From the cell containing the given text, extract its center point as [x, y] coordinate. 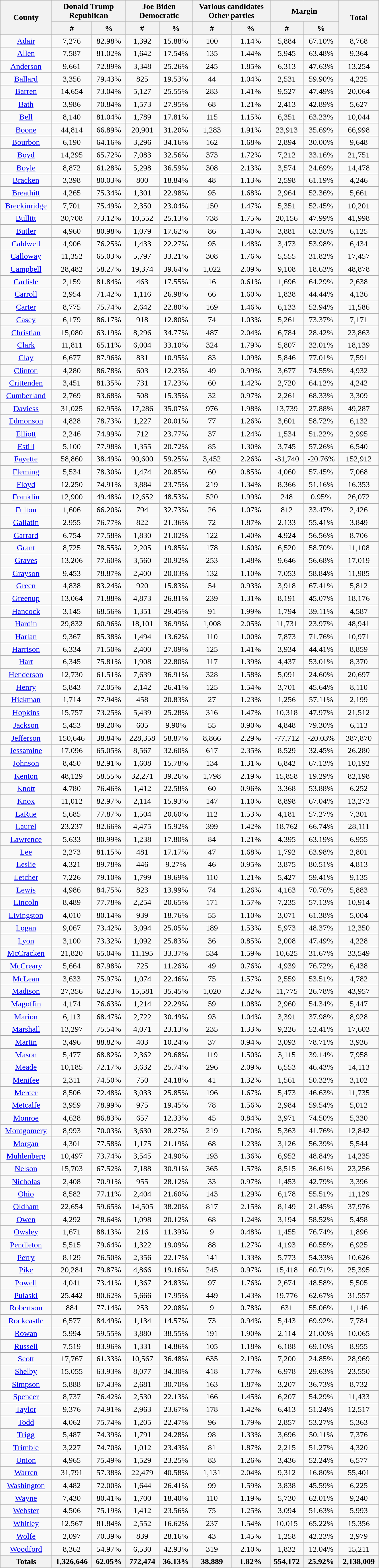
47.63% [321, 66]
80.41% [109, 1498]
939 [142, 915]
3,545 [142, 1156]
12.04% [321, 1549]
Metcalfe [26, 1105]
62.95% [109, 408]
Floyd [26, 484]
5,627 [359, 104]
58.27% [109, 269]
5,846 [287, 358]
64.29% [321, 282]
53.98% [321, 244]
15.88% [176, 41]
51.27% [321, 1447]
8,993 [72, 1131]
59 [212, 1004]
Fleming [26, 472]
817 [212, 1207]
12,900 [72, 497]
8,362 [72, 1549]
29.63% [321, 1371]
712 [142, 434]
4,866 [142, 1270]
50.11% [321, 1435]
75.54% [109, 1029]
11,586 [359, 307]
122 [212, 535]
135 [212, 54]
17,096 [72, 750]
2.15% [251, 1207]
4,986 [72, 890]
1,830 [142, 535]
75.81% [109, 662]
9,108 [287, 269]
7,958 [359, 1055]
Henry [26, 687]
57.38% [109, 1473]
2,894 [287, 142]
2.32% [251, 991]
48,878 [359, 269]
Christian [26, 332]
1.82% [251, 1561]
88.82% [109, 1042]
822 [142, 522]
8,140 [72, 117]
11.26% [176, 966]
Clinton [26, 371]
77.94% [109, 700]
52.24% [321, 1460]
248 [287, 497]
Various candidatesOther parties [231, 11]
Scott [26, 1359]
8,582 [72, 1194]
3,936 [359, 1042]
Magoffin [26, 1004]
13.62% [176, 637]
5,261 [287, 320]
2,311 [72, 1080]
14,113 [359, 1067]
1,355 [142, 446]
78.99% [109, 1105]
812 [287, 510]
3,633 [72, 978]
6,252 [359, 789]
56.68% [321, 560]
68.47% [109, 1017]
33,549 [359, 953]
20,697 [359, 674]
5,888 [72, 1384]
1,227 [142, 421]
17.81% [176, 117]
30,708 [72, 218]
18,176 [359, 599]
25,442 [72, 1295]
81.15% [109, 852]
1,671 [72, 1232]
8,928 [359, 1017]
8,529 [287, 750]
9,226 [287, 1029]
65.22% [321, 1523]
23.13% [176, 1029]
37.98% [321, 1017]
89.20% [109, 725]
3,102 [359, 1080]
73 [212, 1321]
65.04% [109, 953]
1,079 [142, 231]
74.70% [109, 1447]
Bracken [26, 180]
Harrison [26, 649]
22.29% [176, 1004]
8,768 [359, 41]
3,875 [287, 865]
2,350 [142, 206]
10,318 [287, 712]
31,557 [359, 1295]
4,193 [287, 1245]
117 [212, 662]
54.29% [321, 1397]
Laurel [26, 827]
3,093 [287, 1042]
Adair [26, 41]
72 [212, 522]
62.23% [109, 991]
Estill [26, 446]
5,100 [72, 446]
48,129 [72, 776]
487 [212, 332]
25.55% [176, 92]
67.10% [321, 41]
4,060 [287, 472]
Casey [26, 320]
8,725 [72, 548]
100 [212, 41]
Warren [26, 1473]
4,437 [287, 662]
28.27% [176, 1131]
83.24% [109, 586]
48.37% [321, 928]
14,295 [72, 155]
1.58% [251, 674]
14,478 [359, 167]
31.82% [321, 256]
800 [142, 180]
78.64% [109, 1219]
17,019 [359, 560]
725 [142, 966]
5,730 [287, 1498]
0.99% [251, 371]
30.49% [176, 1017]
-77,712 [287, 738]
12,517 [359, 1410]
74.55% [321, 371]
Greenup [26, 599]
5,534 [72, 472]
4,320 [359, 1447]
Lincoln [26, 903]
2,642 [142, 307]
15.92% [176, 827]
Crittenden [26, 383]
59.41% [321, 877]
21.00% [321, 1333]
19.16% [176, 1270]
71.88% [109, 599]
5,487 [72, 1435]
8,898 [287, 801]
80.14% [109, 915]
13,297 [72, 1029]
57.11% [321, 700]
Russell [26, 1346]
76.74% [321, 1232]
73.32% [109, 940]
7,200 [287, 1359]
13.99% [176, 890]
6,132 [359, 421]
84.75% [109, 890]
54 [212, 586]
10,044 [359, 117]
43 [212, 1536]
2,963 [142, 1410]
Hopkins [26, 712]
1.34% [251, 484]
56.56% [321, 535]
2,097 [72, 1536]
16 [212, 282]
27 [212, 700]
57.27% [321, 814]
79.87% [109, 1270]
76.25% [109, 244]
Taylor [26, 1410]
18.40% [176, 1498]
57.26% [321, 446]
99 [212, 1485]
Jackson [26, 725]
25.13% [176, 218]
918 [142, 320]
9,646 [287, 560]
Trigg [26, 1435]
68.33% [321, 396]
52.41% [321, 1029]
2,426 [359, 510]
11,433 [359, 1397]
58.70% [321, 548]
2,362 [142, 1055]
22.13% [176, 1397]
2,408 [72, 1181]
7,639 [142, 674]
53.01% [321, 662]
61.51% [109, 674]
5,993 [359, 1511]
1.27% [251, 1245]
9,661 [72, 66]
772,474 [142, 1561]
3,115 [287, 1055]
5,973 [287, 928]
1,608 [142, 763]
8,489 [72, 903]
63.98% [321, 852]
26.81% [176, 599]
72.48% [109, 1093]
3,986 [72, 104]
33.16% [321, 155]
81 [212, 1447]
6,952 [287, 1156]
14.57% [176, 1321]
132 [212, 573]
78.30% [109, 472]
Knox [26, 801]
6,434 [359, 244]
49.48% [109, 497]
15,858 [287, 776]
Fayette [26, 459]
55.41% [321, 522]
1.08% [251, 1004]
839 [142, 1536]
29.45% [176, 611]
78 [212, 1105]
39.26% [176, 776]
Logan [26, 928]
54.34% [321, 1004]
23.75% [176, 484]
47.97% [321, 712]
22.58% [176, 789]
Hancock [26, 611]
1,008 [212, 624]
12,652 [142, 497]
62.67% [321, 1295]
3,071 [287, 915]
3,145 [72, 611]
3,033 [142, 1093]
Jessamine [26, 750]
5,351 [287, 206]
61.19% [321, 180]
73.74% [109, 1156]
Donald TrumpRepublican [89, 11]
73.12% [109, 218]
46 [212, 865]
17.55% [176, 282]
79.30% [321, 725]
189 [212, 928]
449 [212, 1295]
3,918 [287, 586]
25,395 [359, 1270]
4,628 [72, 1118]
-31,740 [287, 459]
80.62% [109, 1295]
72.17% [109, 1067]
328 [212, 674]
23.56% [176, 1511]
296 [212, 1067]
Mercer [26, 1093]
2,995 [359, 434]
59.90% [321, 79]
5,994 [72, 1333]
955 [142, 1181]
2,356 [142, 1257]
38,889 [212, 1561]
17.17% [176, 852]
4,965 [72, 1460]
1,896 [359, 1232]
324 [212, 345]
68.82% [109, 1055]
6,784 [287, 332]
8,567 [142, 750]
51.16% [321, 484]
50.32% [321, 1080]
1.18% [251, 1346]
3,745 [287, 446]
169 [212, 307]
5,883 [359, 890]
1,146 [359, 1308]
Campbell [26, 269]
66.89% [109, 130]
6,351 [287, 117]
1,098 [142, 1219]
55.06% [321, 1308]
4,475 [142, 827]
196 [212, 1093]
58.87% [176, 738]
Wolfe [26, 1536]
631 [287, 1308]
1.39% [251, 662]
1,283 [212, 130]
1,561 [287, 1080]
4,932 [359, 371]
97 [212, 1283]
1.50% [251, 1055]
10,971 [359, 637]
9,648 [359, 142]
28,969 [359, 1359]
3,880 [142, 1333]
46.63% [321, 1093]
920 [142, 586]
14,654 [72, 92]
19.45% [176, 1105]
1,453 [287, 1181]
3,356 [72, 79]
87.98% [109, 966]
51.24% [321, 1410]
65.11% [109, 345]
34.77% [176, 332]
831 [142, 358]
Spencer [26, 1397]
Grayson [26, 573]
17.23% [176, 383]
1,020 [212, 991]
8,366 [287, 484]
399 [212, 827]
63.93% [109, 1371]
24.83% [176, 1283]
Oldham [26, 1207]
3,207 [287, 1384]
78.71% [321, 1042]
4,924 [287, 535]
2,638 [359, 282]
6,438 [359, 966]
105 [212, 1346]
4,482 [72, 1485]
23.25% [176, 1460]
Daviess [26, 408]
Henderson [26, 674]
1.98% [251, 408]
2,964 [287, 193]
21,512 [359, 712]
4,395 [287, 839]
12,250 [72, 484]
319 [212, 1549]
3,452 [212, 459]
3,701 [287, 687]
73.25% [109, 712]
6,925 [359, 1245]
8,370 [359, 662]
1,301 [142, 193]
17,457 [359, 256]
88 [212, 1245]
63.23% [321, 117]
22.17% [176, 1257]
82.66% [109, 827]
69.92% [321, 1321]
1,700 [142, 1498]
59.65% [109, 1207]
141 [212, 1257]
12,350 [359, 928]
23.04% [176, 206]
30.91% [176, 1169]
12,842 [359, 1131]
Martin [26, 1042]
2,598 [287, 180]
9,364 [359, 54]
29.68% [176, 1055]
2,133 [287, 522]
19.53% [176, 79]
5,453 [72, 725]
20,901 [142, 130]
31.20% [176, 130]
112 [212, 814]
1.56% [251, 1105]
52.94% [321, 307]
7,053 [287, 573]
71.42% [109, 294]
Graves [26, 560]
463 [142, 282]
3,696 [287, 1435]
147 [212, 801]
65.03% [109, 256]
152,912 [359, 459]
34.16% [176, 142]
33.47% [321, 510]
1,256 [287, 700]
1.03% [251, 320]
5,843 [72, 687]
38.49% [109, 459]
Bell [26, 117]
Hardin [26, 624]
15.35% [176, 396]
52.36% [321, 193]
21.19% [176, 1143]
4,163 [287, 890]
0.76% [251, 966]
Shelby [26, 1371]
316 [212, 712]
Lee [26, 852]
Wayne [26, 1498]
554,172 [287, 1561]
59.25% [176, 459]
11,108 [359, 548]
3,436 [287, 1460]
76.50% [109, 1257]
1,022 [212, 269]
1,322 [142, 1245]
Woodford [26, 1549]
11,735 [359, 1093]
77.98% [109, 446]
Washington [26, 1485]
1,794 [287, 611]
Marion [26, 1017]
82.98% [109, 41]
2,955 [72, 522]
Ohio [26, 1194]
2,984 [287, 1105]
20.85% [176, 472]
98 [212, 1435]
64.16% [109, 142]
8,732 [359, 1384]
17.95% [176, 1295]
823 [142, 890]
1,012 [142, 1447]
11,012 [72, 801]
Livingston [26, 915]
458 [142, 700]
9,135 [359, 877]
55.51% [321, 1194]
403 [142, 1042]
78.55% [109, 548]
143 [212, 1194]
7,235 [287, 903]
20.60% [176, 814]
32.01% [321, 345]
32 [212, 396]
6,004 [142, 345]
216 [142, 1232]
26.78% [321, 991]
5,544 [359, 1143]
28.16% [176, 1536]
61.33% [109, 1359]
Carter [26, 307]
77.01% [321, 358]
21,751 [359, 155]
60.71% [321, 1270]
Totals [26, 1561]
4,265 [72, 193]
4,780 [72, 789]
84 [212, 839]
1,504 [142, 814]
51.63% [321, 1511]
387,870 [359, 738]
63.48% [321, 54]
Allen [26, 54]
5,439 [142, 712]
LaRue [26, 814]
41.76% [321, 1131]
3,348 [142, 66]
1,606 [72, 510]
25.92% [321, 1561]
6,677 [72, 358]
83.96% [109, 1346]
76.46% [109, 789]
365 [212, 1169]
6,133 [287, 307]
1.75% [251, 218]
Bullitt [26, 218]
76.77% [109, 522]
25.28% [176, 712]
5,091 [287, 674]
37,976 [359, 1207]
239 [212, 599]
28.12% [176, 1181]
15.78% [176, 763]
6,179 [72, 320]
5,447 [359, 1004]
14,505 [142, 1207]
3,309 [359, 396]
2,159 [72, 282]
31.67% [321, 953]
8,129 [72, 1257]
4,228 [359, 940]
2,273 [72, 852]
2,722 [142, 1017]
84.49% [109, 1321]
976 [212, 408]
4,587 [359, 611]
36.59% [176, 167]
58.55% [109, 776]
70.03% [109, 1131]
0.96% [251, 789]
21.36% [176, 522]
31,025 [72, 408]
6,207 [287, 1397]
15,757 [72, 712]
8,149 [287, 1207]
88.13% [109, 1232]
26,280 [359, 750]
2,857 [287, 1422]
19.85% [176, 548]
27.95% [176, 104]
3,194 [287, 1219]
12.33% [176, 1118]
28,482 [72, 269]
15,080 [72, 332]
5,127 [142, 92]
24.18% [176, 1080]
45.07% [321, 599]
3,971 [287, 1118]
373 [212, 155]
23,863 [359, 332]
5,685 [72, 814]
80.03% [109, 180]
19.29% [321, 776]
4,225 [359, 79]
81.02% [109, 54]
23,256 [359, 1169]
Monroe [26, 1118]
Webster [26, 1511]
McCracken [26, 953]
15,211 [359, 1549]
6,978 [287, 1371]
3,849 [359, 522]
61.28% [109, 167]
43,957 [359, 991]
Carlisle [26, 282]
3,838 [287, 1485]
67.43% [109, 1384]
21,820 [72, 953]
657 [142, 1118]
3,934 [287, 649]
2.29% [251, 738]
23,550 [359, 1371]
Boone [26, 130]
9,453 [72, 573]
9,527 [287, 92]
32.45% [321, 750]
16.62% [176, 1523]
520 [212, 497]
1,798 [212, 776]
18,101 [142, 624]
42.79% [321, 1181]
96 [212, 1422]
75.34% [109, 193]
3,677 [287, 371]
1,074 [142, 978]
5,661 [359, 193]
3,473 [287, 244]
4,041 [72, 1283]
7,188 [142, 1169]
12.23% [176, 371]
33.37% [176, 953]
Lawrence [26, 839]
6,313 [287, 66]
7,171 [359, 320]
32.56% [176, 155]
86 [212, 231]
38.84% [109, 738]
Mason [26, 1055]
635 [212, 1359]
67.52% [109, 1169]
18,762 [287, 827]
66 [212, 294]
4,848 [287, 725]
163 [212, 1384]
58,860 [72, 459]
70.84% [109, 104]
80.51% [321, 865]
Rockcastle [26, 1321]
75.19% [109, 1511]
20.03% [176, 573]
24.28% [176, 1435]
1,474 [142, 472]
9,240 [359, 1498]
193 [212, 1156]
32.60% [176, 750]
47.99% [321, 218]
-20.76% [321, 459]
Bath [26, 104]
66.74% [321, 827]
13,064 [72, 599]
2,720 [287, 383]
10,192 [359, 763]
81.04% [109, 117]
8,775 [72, 307]
4,246 [359, 180]
2.13% [251, 167]
11,731 [287, 624]
1,696 [287, 282]
39.11% [321, 611]
2,246 [72, 434]
34.30% [176, 1371]
1.70% [251, 1131]
Pulaski [26, 1295]
10,625 [287, 953]
6,413 [287, 1410]
2,559 [287, 978]
79.43% [109, 79]
10,626 [359, 1257]
27,356 [72, 991]
49,287 [359, 408]
18.63% [321, 269]
Boyd [26, 155]
8,859 [359, 649]
21.60% [176, 1194]
77.87% [109, 814]
McLean [26, 978]
5,555 [287, 256]
3,884 [142, 484]
191 [212, 1333]
23,913 [287, 130]
25.05% [176, 928]
5,515 [72, 1245]
5,427 [287, 877]
Elliott [26, 434]
36.48% [176, 1359]
39.64% [176, 269]
10.95% [176, 358]
89.78% [109, 865]
150 [212, 206]
1.36% [251, 1156]
Franklin [26, 497]
4,906 [72, 244]
0.93% [251, 586]
23.77% [176, 434]
Edmonson [26, 421]
17.62% [176, 231]
1,792 [287, 852]
6,345 [72, 662]
0.84% [251, 1118]
5,664 [72, 966]
9,067 [72, 928]
9,312 [287, 1473]
5,812 [359, 586]
76.42% [109, 1397]
2,530 [142, 1397]
1.85% [251, 66]
794 [142, 510]
731 [142, 383]
Fulton [26, 510]
78.73% [109, 421]
2,215 [287, 1447]
18.76% [176, 915]
11,775 [287, 991]
5,884 [287, 41]
12,567 [72, 1523]
1,832 [287, 1549]
18,139 [359, 345]
Harlan [26, 637]
54.97% [109, 1549]
Kenton [26, 776]
1.91% [251, 130]
70.39% [109, 1536]
19,776 [287, 1295]
59.55% [109, 1333]
1,642 [142, 54]
1,644 [142, 1485]
3,100 [72, 940]
3,601 [287, 421]
Total [359, 17]
4,939 [287, 966]
30.00% [321, 142]
71.50% [109, 649]
36.99% [176, 624]
1.90% [251, 1333]
48,941 [359, 624]
5,773 [287, 1257]
46.43% [321, 1067]
2,674 [287, 1283]
62.05% [109, 1561]
10,065 [359, 1333]
1,392 [142, 41]
-20.03% [321, 738]
7,083 [142, 155]
2,205 [142, 548]
22.98% [176, 193]
2,960 [287, 1004]
3,881 [287, 231]
15.93% [176, 801]
4,071 [142, 1029]
5,473 [287, 1093]
6,334 [72, 649]
4,960 [72, 231]
Gallatin [26, 522]
74.39% [109, 1435]
8,706 [359, 535]
4,280 [72, 371]
6,520 [287, 548]
20.65% [176, 903]
Montgomery [26, 1131]
0.61% [251, 282]
66.20% [109, 510]
Clay [26, 358]
1,714 [72, 700]
66,998 [359, 130]
33.10% [176, 345]
73.41% [109, 1283]
166 [212, 1397]
1.15% [251, 117]
91 [212, 611]
60.55% [321, 1245]
4,301 [72, 1143]
44.41% [321, 649]
8,110 [359, 687]
5,443 [287, 1321]
20,064 [359, 92]
67.41% [321, 586]
72.05% [109, 687]
2,552 [142, 1523]
162 [212, 142]
23,237 [72, 827]
73.37% [321, 320]
481 [142, 852]
8,506 [72, 1093]
Perry [26, 1257]
20,156 [287, 218]
24.90% [176, 1156]
25.26% [176, 66]
Calloway [26, 256]
1,494 [142, 637]
30.70% [176, 1384]
67.13% [321, 763]
53.51% [321, 978]
Cumberland [26, 396]
20.12% [176, 1219]
14,235 [359, 1156]
5,505 [359, 1283]
7,430 [72, 1498]
7,591 [359, 358]
1.30% [251, 446]
26 [212, 510]
4,782 [359, 978]
Marshall [26, 1029]
6,188 [287, 1346]
7,276 [72, 41]
1.67% [251, 1093]
4,136 [359, 294]
Ballard [26, 79]
10,552 [142, 218]
20.92% [176, 560]
2,008 [287, 940]
35.07% [176, 408]
35.45% [176, 991]
52.45% [321, 206]
63.36% [321, 231]
19,374 [142, 269]
4,181 [287, 814]
9,367 [72, 637]
2.35% [251, 750]
1,529 [142, 1460]
603 [142, 371]
4,242 [359, 383]
77 [212, 421]
22,479 [142, 1473]
0.90% [251, 725]
7,701 [72, 206]
2,199 [359, 700]
Hickman [26, 700]
26,072 [359, 497]
975 [142, 1105]
78.87% [109, 573]
9.90% [176, 725]
5,330 [359, 1118]
21.45% [321, 1207]
3,368 [287, 789]
45.59% [321, 1485]
10,914 [359, 903]
90,600 [142, 459]
17.54% [176, 54]
93 [212, 1017]
27.88% [321, 408]
83.68% [109, 396]
77.11% [109, 1194]
3,574 [287, 167]
17.80% [176, 839]
10,015 [287, 1523]
1,214 [142, 1004]
Caldwell [26, 244]
44 [212, 79]
65.72% [109, 155]
7,212 [287, 155]
Clark [26, 345]
Grant [26, 548]
8,077 [142, 1371]
20,284 [72, 1270]
42.23% [321, 1536]
5,004 [359, 915]
1,367 [142, 1283]
48.84% [321, 1156]
59.54% [321, 1105]
39.14% [321, 1055]
53.88% [321, 789]
10,497 [72, 1156]
6,553 [287, 1067]
15,055 [72, 1371]
33 [212, 1181]
Owsley [26, 1232]
1.77% [251, 1371]
8,296 [142, 332]
13,273 [359, 801]
Simpson [26, 1384]
8,515 [287, 1169]
237 [212, 1523]
1,799 [142, 877]
3,398 [72, 180]
79.64% [109, 1245]
Johnson [26, 763]
Menifee [26, 1080]
10.24% [176, 1042]
2,404 [142, 1194]
5,797 [142, 256]
3,632 [142, 1067]
2,531 [287, 79]
4,828 [72, 421]
23.67% [176, 1410]
18.84% [176, 180]
25.85% [176, 1093]
2,954 [72, 294]
56.39% [321, 1143]
Morgan [26, 1143]
2.05% [251, 624]
76.72% [321, 966]
171 [212, 903]
Lyon [26, 940]
22.08% [176, 1308]
15,703 [72, 1169]
11,811 [72, 345]
80.98% [109, 231]
0.78% [251, 1308]
6,540 [359, 446]
Muhlenberg [26, 1156]
1,791 [142, 1435]
24.69% [321, 167]
60.96% [109, 624]
4,321 [72, 865]
86.78% [109, 371]
2,979 [359, 1536]
6,754 [72, 535]
3,126 [287, 1143]
48.53% [176, 497]
1.43% [251, 1295]
Letcher [26, 877]
1.07% [251, 510]
1,116 [142, 294]
27.09% [176, 649]
8,450 [72, 763]
1,433 [142, 244]
69.10% [321, 1346]
Nelson [26, 1169]
1,331 [142, 1346]
446 [142, 865]
26.98% [176, 294]
1,175 [142, 1143]
Breckinridge [26, 206]
44.44% [321, 294]
86.83% [109, 1118]
25.83% [176, 940]
134 [212, 763]
825 [142, 79]
3,227 [72, 1447]
72.89% [109, 66]
283 [212, 92]
15.83% [176, 586]
Hart [26, 662]
1.46% [251, 307]
5,012 [359, 1105]
85.38% [109, 637]
77.78% [109, 903]
Carroll [26, 294]
Bourbon [26, 142]
1,573 [142, 104]
40.58% [176, 1473]
28,111 [359, 827]
738 [212, 218]
Meade [26, 1067]
8,872 [72, 167]
12.80% [176, 320]
17,286 [142, 408]
1,455 [287, 1232]
Union [26, 1460]
228,358 [142, 738]
Margin [304, 11]
5,633 [72, 839]
72.00% [109, 1485]
82.97% [109, 801]
8,866 [212, 738]
2,681 [142, 1384]
32,271 [142, 776]
6,190 [72, 142]
115 [212, 117]
884 [72, 1308]
150,646 [72, 738]
6,178 [287, 1194]
10,567 [142, 1359]
6,955 [359, 839]
8,191 [287, 599]
235 [212, 1029]
87.96% [109, 358]
1.29% [251, 1194]
Pendleton [26, 1245]
19.69% [176, 877]
Joe BidenDemocratic [159, 11]
8,955 [359, 1346]
53.27% [321, 1422]
1,238 [142, 839]
5,945 [287, 54]
42.89% [321, 104]
82.91% [109, 763]
4,062 [72, 1422]
Trimble [26, 1447]
23.43% [176, 1447]
2,769 [72, 396]
Leslie [26, 865]
12,730 [72, 674]
1,205 [142, 1422]
7,784 [359, 1321]
2.10% [251, 1549]
3,630 [142, 1131]
3,391 [287, 1017]
Nicholas [26, 1181]
13,739 [287, 408]
20.72% [176, 446]
3,496 [72, 1042]
6,530 [142, 1549]
1,351 [142, 611]
605 [142, 725]
20.83% [176, 700]
7,873 [287, 637]
Boyle [26, 167]
11,352 [72, 256]
67.04% [321, 801]
750 [142, 1080]
58.52% [321, 1219]
8,737 [72, 1397]
24.85% [321, 1359]
45.64% [321, 687]
55,401 [359, 1473]
418 [212, 1371]
32.73% [176, 510]
74.99% [109, 434]
28.42% [321, 332]
4,813 [359, 865]
70.76% [321, 890]
42.93% [176, 1549]
77.60% [109, 560]
36 [212, 940]
Powell [26, 1283]
14.86% [176, 1346]
5,458 [359, 1219]
1.32% [251, 1080]
5,807 [287, 345]
13,254 [359, 66]
10,185 [72, 1067]
11,985 [359, 573]
1,092 [142, 940]
61.38% [321, 915]
Jefferson [26, 738]
Robertson [26, 1308]
57.45% [321, 472]
22.27% [176, 244]
71.76% [321, 637]
45 [212, 1118]
1.19% [251, 1498]
2,261 [287, 396]
0.48% [251, 1232]
38.55% [176, 1333]
Green [26, 586]
25.74% [176, 1067]
4,174 [72, 1004]
Whitley [26, 1523]
3,296 [142, 142]
4,873 [142, 599]
7,301 [359, 814]
16,353 [359, 484]
Garrard [26, 535]
47 [212, 852]
3,396 [359, 1181]
Breathitt [26, 193]
22.47% [176, 1422]
7,587 [72, 54]
3,451 [72, 383]
85 [212, 446]
36.61% [321, 1169]
508 [142, 396]
11,195 [142, 953]
7,376 [359, 1435]
10,201 [359, 206]
534 [212, 953]
1.13% [251, 180]
16.80% [321, 1473]
73.42% [109, 928]
1.14% [251, 41]
35.69% [321, 130]
Barren [26, 92]
64.12% [321, 383]
68.56% [109, 611]
Rowan [26, 1333]
9,376 [72, 1410]
79.10% [109, 877]
15,356 [359, 1523]
82,198 [359, 776]
5,298 [142, 167]
6,125 [359, 231]
77.14% [109, 1308]
44,814 [72, 130]
4,506 [72, 1511]
48 [212, 180]
Pike [26, 1270]
2,142 [142, 687]
2,801 [359, 852]
13,206 [72, 560]
3,560 [142, 560]
1,908 [142, 662]
20.01% [176, 421]
1.00% [251, 637]
36.91% [176, 674]
1.09% [251, 358]
119 [212, 1055]
24.60% [321, 674]
6,225 [359, 1485]
75.97% [109, 978]
15,418 [287, 1270]
11.39% [176, 1232]
65.05% [109, 750]
2.26% [251, 459]
Knott [26, 789]
7,226 [72, 877]
36.73% [321, 1384]
33.21% [176, 256]
81.35% [109, 383]
7,068 [359, 472]
4,838 [72, 586]
17,767 [72, 1359]
2,413 [287, 104]
2,138,009 [359, 1561]
41 [212, 1080]
617 [212, 750]
5,477 [72, 1055]
22,654 [72, 1207]
1,258 [287, 1536]
29,832 [72, 624]
1,131 [212, 1473]
48.58% [321, 1283]
1.44% [251, 54]
5,666 [142, 1295]
62.01% [321, 1498]
80.99% [109, 839]
11,129 [359, 1194]
7,519 [72, 1346]
Anderson [26, 66]
1,838 [287, 294]
76.63% [109, 1004]
6,842 [287, 763]
23.97% [321, 624]
51.22% [321, 434]
1.72% [251, 155]
57.13% [321, 903]
15,581 [142, 991]
22.46% [176, 978]
54.33% [321, 1257]
36.13% [176, 1561]
70.91% [109, 1181]
2,254 [142, 903]
41,998 [359, 218]
1,326,646 [72, 1561]
9.27% [176, 865]
1.25% [251, 1511]
38.20% [176, 1207]
1,534 [287, 434]
58.84% [321, 573]
Lewis [26, 890]
3,959 [72, 1105]
4,010 [72, 915]
86.17% [109, 320]
1,134 [142, 1321]
31,791 [72, 1473]
Butler [26, 231]
Todd [26, 1422]
4,292 [72, 1219]
21.02% [176, 535]
County [26, 17]
17,603 [359, 1029]
73.04% [109, 92]
19.09% [176, 1245]
McCreary [26, 966]
Madison [26, 991]
58.72% [321, 421]
1,789 [142, 117]
Owen [26, 1219]
